Extract the [x, y] coordinate from the center of the cell holding the provided text.  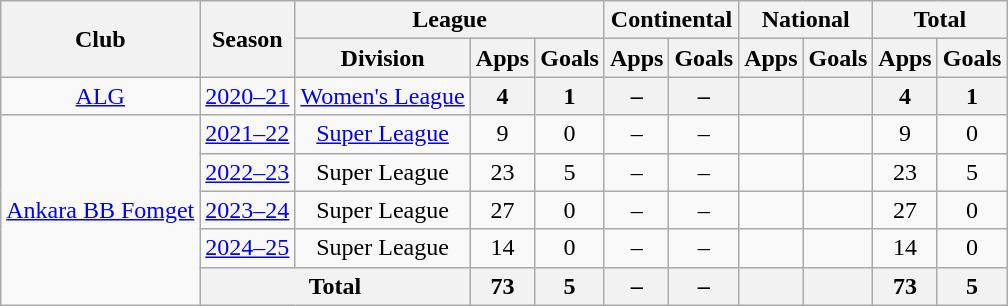
Ankara BB Fomget [100, 210]
Women's League [382, 96]
Season [248, 39]
2024–25 [248, 248]
2023–24 [248, 210]
League [450, 20]
National [806, 20]
ALG [100, 96]
2022–23 [248, 172]
Continental [671, 20]
Division [382, 58]
2021–22 [248, 134]
Club [100, 39]
2020–21 [248, 96]
